Extract the (x, y) coordinate from the center of the cell holding the provided text.  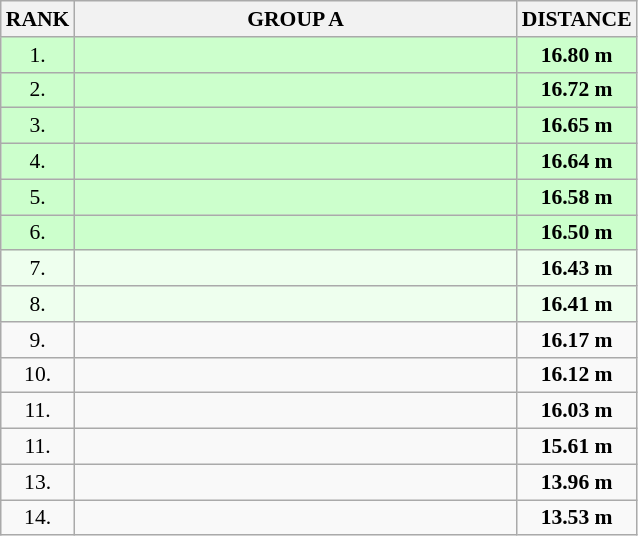
9. (38, 340)
2. (38, 90)
16.80 m (577, 55)
6. (38, 233)
16.41 m (577, 304)
14. (38, 518)
8. (38, 304)
16.50 m (577, 233)
16.72 m (577, 90)
GROUP A (295, 19)
16.65 m (577, 126)
3. (38, 126)
5. (38, 197)
RANK (38, 19)
16.43 m (577, 269)
4. (38, 162)
10. (38, 375)
13.53 m (577, 518)
16.58 m (577, 197)
16.64 m (577, 162)
13.96 m (577, 482)
DISTANCE (577, 19)
16.17 m (577, 340)
13. (38, 482)
1. (38, 55)
7. (38, 269)
16.12 m (577, 375)
16.03 m (577, 411)
15.61 m (577, 447)
